Identify which cell holds the provided text, then report its [x, y] central coordinate. 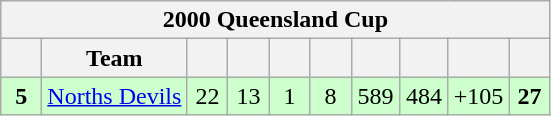
5 [22, 96]
13 [248, 96]
27 [530, 96]
22 [208, 96]
484 [424, 96]
Norths Devils [114, 96]
+105 [478, 96]
8 [330, 96]
Team [114, 58]
2000 Queensland Cup [276, 20]
1 [290, 96]
589 [376, 96]
